Provide the (X, Y) coordinate of the cell's center where the given text is located.  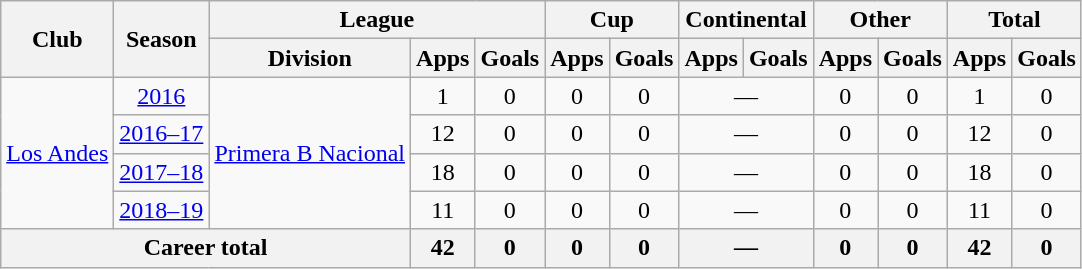
Club (58, 39)
2017–18 (162, 172)
Career total (206, 248)
2016–17 (162, 134)
Cup (612, 20)
Los Andes (58, 153)
Season (162, 39)
Other (880, 20)
Division (310, 58)
Total (1014, 20)
League (377, 20)
2018–19 (162, 210)
Primera B Nacional (310, 153)
Continental (746, 20)
2016 (162, 96)
